For the text-containing cell, return its midpoint in [x, y] coordinate format. 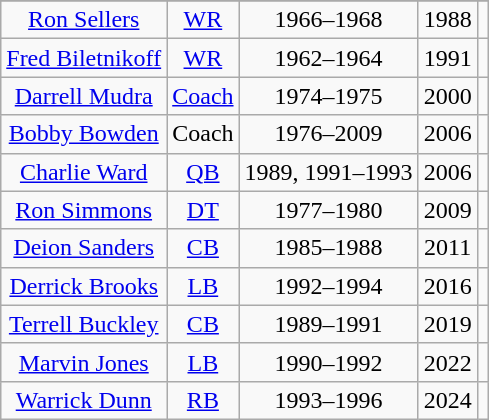
2000 [448, 96]
Derrick Brooks [84, 286]
Darrell Mudra [84, 96]
1977–1980 [328, 210]
2011 [448, 248]
DT [203, 210]
RB [203, 400]
1988 [448, 20]
1985–1988 [328, 248]
1989–1991 [328, 324]
Ron Simmons [84, 210]
Terrell Buckley [84, 324]
1990–1992 [328, 362]
1989, 1991–1993 [328, 172]
1992–1994 [328, 286]
Warrick Dunn [84, 400]
Marvin Jones [84, 362]
Charlie Ward [84, 172]
2019 [448, 324]
1976–2009 [328, 134]
1966–1968 [328, 20]
1962–1964 [328, 58]
2009 [448, 210]
QB [203, 172]
2022 [448, 362]
2016 [448, 286]
Fred Biletnikoff [84, 58]
Bobby Bowden [84, 134]
1991 [448, 58]
1993–1996 [328, 400]
2024 [448, 400]
Ron Sellers [84, 20]
1974–1975 [328, 96]
Deion Sanders [84, 248]
